Search for the cell housing the specified text and yield its [x, y] center coordinate. 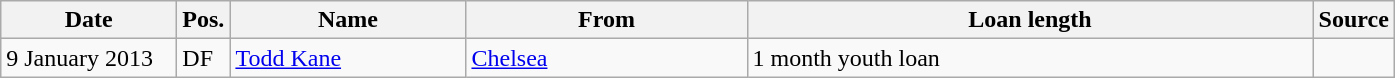
9 January 2013 [89, 58]
Loan length [1030, 20]
From [606, 20]
Date [89, 20]
Todd Kane [348, 58]
Chelsea [606, 58]
DF [204, 58]
Source [1354, 20]
Name [348, 20]
1 month youth loan [1030, 58]
Pos. [204, 20]
